Capture the cell that displays the provided text and extract its (X, Y) central coordinate. 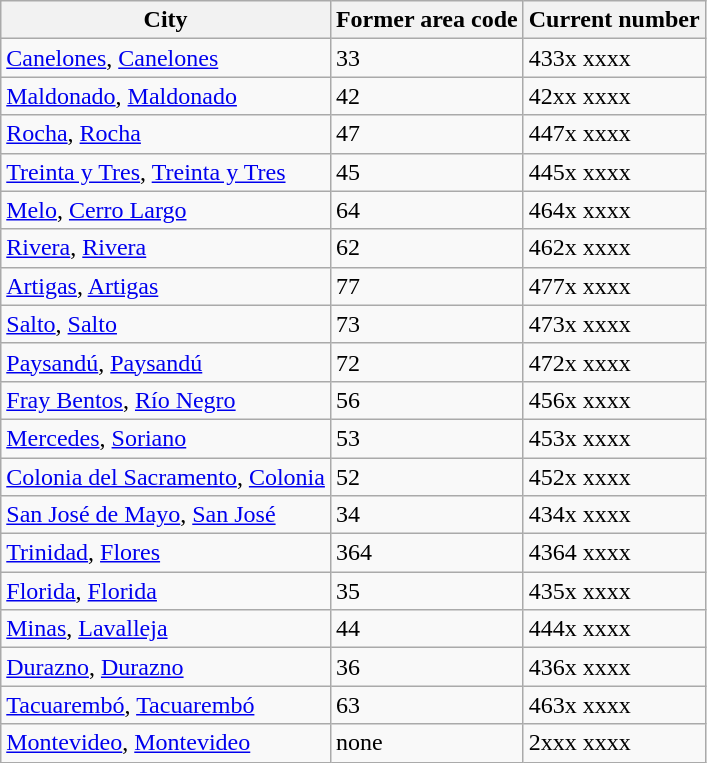
Treinta y Tres, Treinta y Tres (166, 172)
452x xxxx (614, 477)
435x xxxx (614, 591)
52 (426, 477)
456x xxxx (614, 400)
42xx xxxx (614, 96)
Artigas, Artigas (166, 286)
434x xxxx (614, 515)
464x xxxx (614, 210)
56 (426, 400)
Durazno, Durazno (166, 667)
4364 xxxx (614, 553)
Paysandú, Paysandú (166, 362)
Maldonado, Maldonado (166, 96)
35 (426, 591)
364 (426, 553)
463x xxxx (614, 705)
33 (426, 58)
Mercedes, Soriano (166, 438)
Salto, Salto (166, 324)
34 (426, 515)
44 (426, 629)
73 (426, 324)
Tacuarembó, Tacuarembó (166, 705)
462x xxxx (614, 248)
453x xxxx (614, 438)
Rivera, Rivera (166, 248)
Florida, Florida (166, 591)
2xxx xxxx (614, 743)
Rocha, Rocha (166, 134)
San José de Mayo, San José (166, 515)
Melo, Cerro Largo (166, 210)
Canelones, Canelones (166, 58)
72 (426, 362)
436x xxxx (614, 667)
47 (426, 134)
City (166, 20)
Montevideo, Montevideo (166, 743)
472x xxxx (614, 362)
Former area code (426, 20)
77 (426, 286)
Colonia del Sacramento, Colonia (166, 477)
42 (426, 96)
45 (426, 172)
Trinidad, Flores (166, 553)
Current number (614, 20)
36 (426, 667)
63 (426, 705)
444x xxxx (614, 629)
53 (426, 438)
433x xxxx (614, 58)
Minas, Lavalleja (166, 629)
Fray Bentos, Río Negro (166, 400)
none (426, 743)
445x xxxx (614, 172)
447x xxxx (614, 134)
477x xxxx (614, 286)
64 (426, 210)
473x xxxx (614, 324)
62 (426, 248)
